Output the [x, y] coordinate of the center of the cell containing the given text.  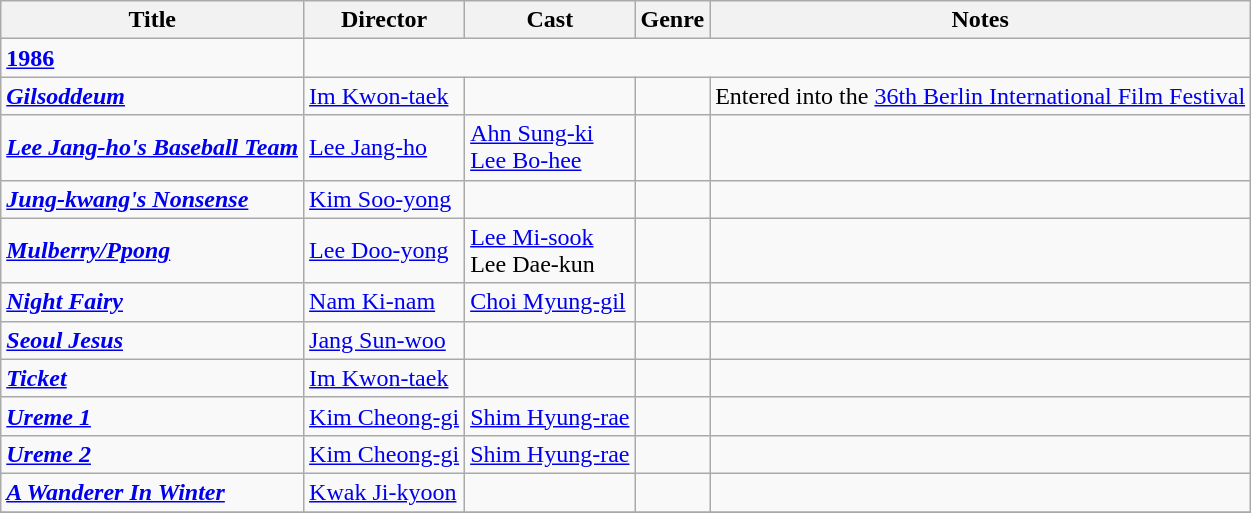
Title [152, 20]
Lee Jang-ho [384, 148]
Nam Ki-nam [384, 302]
Kwak Ji-kyoon [384, 492]
Ureme 1 [152, 416]
Cast [550, 20]
Lee Jang-ho's Baseball Team [152, 148]
1986 [152, 58]
Ticket [152, 378]
Lee Mi-sookLee Dae-kun [550, 250]
Entered into the 36th Berlin International Film Festival [980, 96]
A Wanderer In Winter [152, 492]
Jang Sun-woo [384, 340]
Director [384, 20]
Gilsoddeum [152, 96]
Notes [980, 20]
Choi Myung-gil [550, 302]
Jung-kwang's Nonsense [152, 199]
Ahn Sung-kiLee Bo-hee [550, 148]
Ureme 2 [152, 454]
Genre [672, 20]
Lee Doo-yong [384, 250]
Kim Soo-yong [384, 199]
Seoul Jesus [152, 340]
Mulberry/Ppong [152, 250]
Night Fairy [152, 302]
